From the cell containing the given text, extract its center point as (X, Y) coordinate. 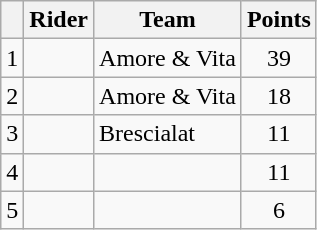
Rider (59, 20)
18 (278, 96)
Team (168, 20)
4 (12, 172)
Brescialat (168, 134)
6 (278, 210)
Points (278, 20)
1 (12, 58)
5 (12, 210)
3 (12, 134)
2 (12, 96)
39 (278, 58)
